Return (X, Y) of the center of cell containing provided text 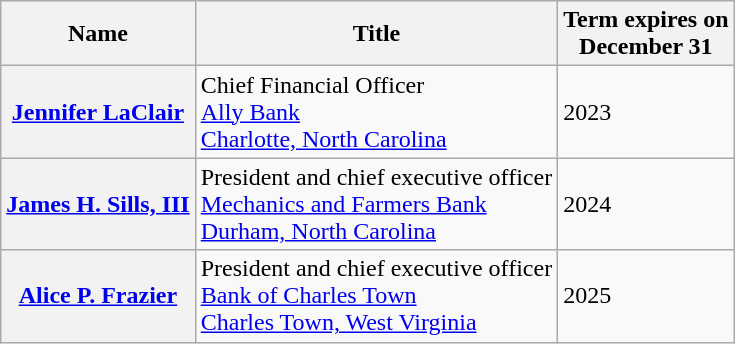
Name (98, 34)
Title (376, 34)
President and chief executive officerBank of Charles TownCharles Town, West Virginia (376, 296)
Term expires onDecember 31 (646, 34)
2024 (646, 204)
Jennifer LaClair (98, 112)
Chief Financial OfficerAlly BankCharlotte, North Carolina (376, 112)
2023 (646, 112)
James H. Sills, III (98, 204)
2025 (646, 296)
President and chief executive officerMechanics and Farmers BankDurham, North Carolina (376, 204)
Alice P. Frazier (98, 296)
